Determine the [X, Y] coordinate at the center of the cell enclosing the given text.  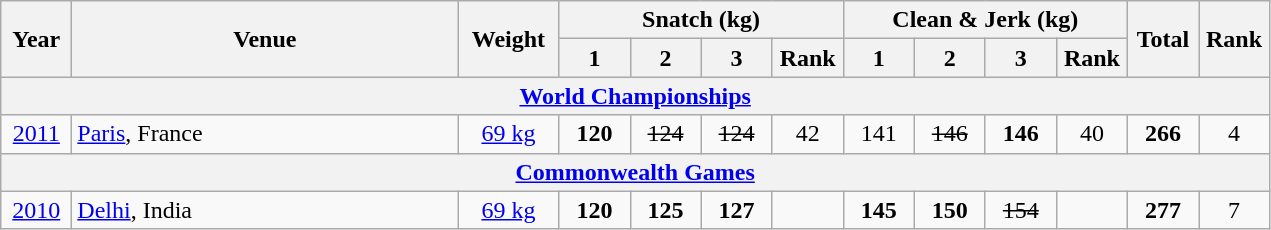
Snatch (kg) [701, 20]
Clean & Jerk (kg) [985, 20]
141 [878, 134]
7 [1234, 210]
Weight [508, 39]
145 [878, 210]
Paris, France [265, 134]
Commonwealth Games [636, 172]
Delhi, India [265, 210]
154 [1020, 210]
Venue [265, 39]
4 [1234, 134]
150 [950, 210]
125 [666, 210]
2010 [36, 210]
World Championships [636, 96]
2011 [36, 134]
42 [808, 134]
266 [1162, 134]
277 [1162, 210]
Year [36, 39]
127 [736, 210]
40 [1092, 134]
Total [1162, 39]
